Detect which cell encompasses the target text, then output its [X, Y] center coordinate. 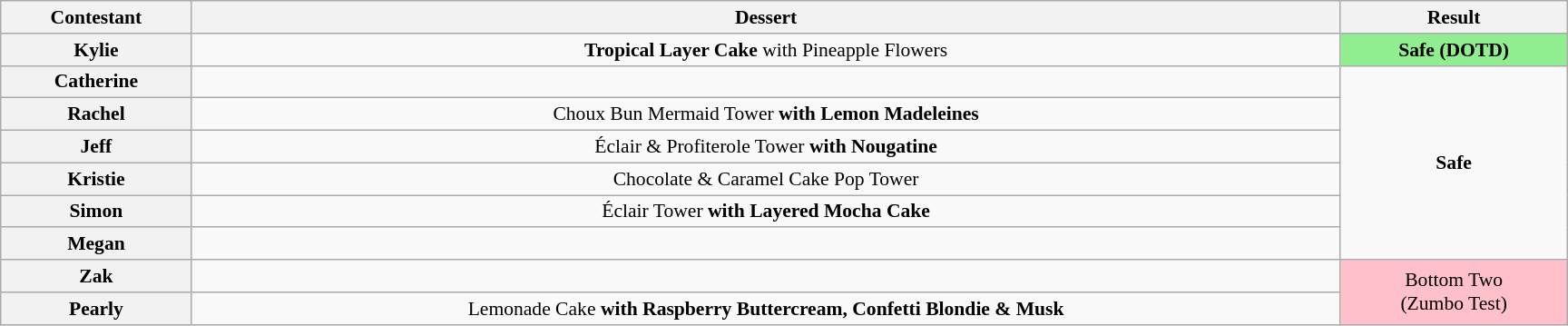
Bottom Two(Zumbo Test) [1454, 292]
Chocolate & Caramel Cake Pop Tower [766, 179]
Zak [96, 276]
Tropical Layer Cake with Pineapple Flowers [766, 50]
Catherine [96, 82]
Éclair & Profiterole Tower with Nougatine [766, 147]
Jeff [96, 147]
Pearly [96, 309]
Rachel [96, 114]
Megan [96, 244]
Dessert [766, 17]
Kylie [96, 50]
Kristie [96, 179]
Choux Bun Mermaid Tower with Lemon Madeleines [766, 114]
Safe (DOTD) [1454, 50]
Lemonade Cake with Raspberry Buttercream, Confetti Blondie & Musk [766, 309]
Éclair Tower with Layered Mocha Cake [766, 212]
Result [1454, 17]
Simon [96, 212]
Safe [1454, 163]
Contestant [96, 17]
